Determine the (x, y) coordinate at the center of the cell enclosing the given text.  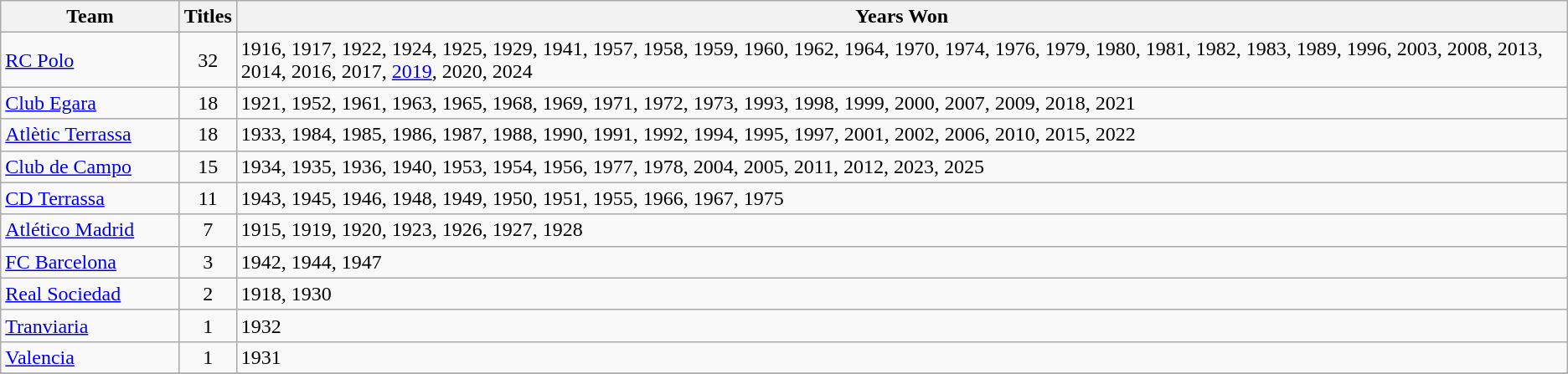
1931 (901, 357)
1921, 1952, 1961, 1963, 1965, 1968, 1969, 1971, 1972, 1973, 1993, 1998, 1999, 2000, 2007, 2009, 2018, 2021 (901, 103)
32 (208, 60)
Titles (208, 17)
Atlético Madrid (90, 230)
Atlètic Terrassa (90, 135)
Club Egara (90, 103)
CD Terrassa (90, 198)
1934, 1935, 1936, 1940, 1953, 1954, 1956, 1977, 1978, 2004, 2005, 2011, 2012, 2023, 2025 (901, 167)
3 (208, 262)
1942, 1944, 1947 (901, 262)
Years Won (901, 17)
Club de Campo (90, 167)
11 (208, 198)
1943, 1945, 1946, 1948, 1949, 1950, 1951, 1955, 1966, 1967, 1975 (901, 198)
Real Sociedad (90, 294)
FC Barcelona (90, 262)
RC Polo (90, 60)
Team (90, 17)
1915, 1919, 1920, 1923, 1926, 1927, 1928 (901, 230)
15 (208, 167)
2 (208, 294)
Valencia (90, 357)
1918, 1930 (901, 294)
Tranviaria (90, 325)
1933, 1984, 1985, 1986, 1987, 1988, 1990, 1991, 1992, 1994, 1995, 1997, 2001, 2002, 2006, 2010, 2015, 2022 (901, 135)
1932 (901, 325)
7 (208, 230)
